Identify which cell holds the provided text, then report its (X, Y) central coordinate. 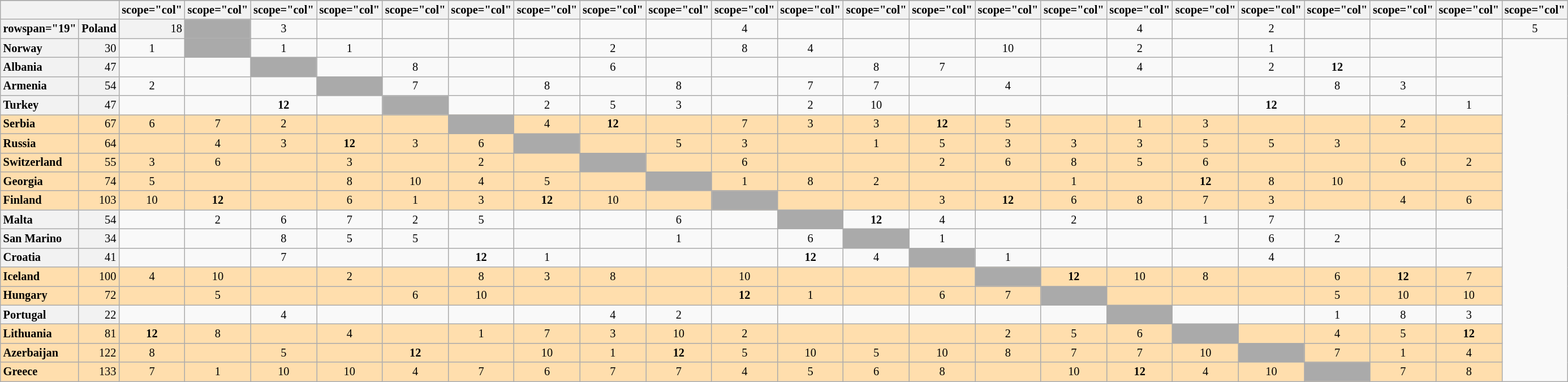
Lithuania (40, 333)
Georgia (40, 181)
Iceland (40, 277)
Portugal (40, 315)
18 (152, 29)
72 (98, 295)
55 (98, 162)
Finland (40, 200)
Switzerland (40, 162)
Malta (40, 220)
81 (98, 333)
22 (98, 315)
Armenia (40, 86)
34 (98, 238)
41 (98, 257)
Albania (40, 67)
Turkey (40, 105)
Serbia (40, 124)
30 (98, 48)
Norway (40, 48)
Poland (98, 29)
100 (98, 277)
Azerbaijan (40, 353)
rowspan="19" (40, 29)
122 (98, 353)
Croatia (40, 257)
Greece (40, 372)
Hungary (40, 295)
74 (98, 181)
67 (98, 124)
103 (98, 200)
64 (98, 143)
Russia (40, 143)
133 (98, 372)
San Marino (40, 238)
